Provide the [x, y] coordinate of the cell's center where the given text is located.  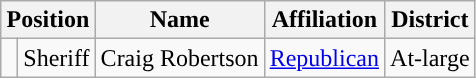
District [430, 20]
Sheriff [56, 58]
Position [48, 20]
At-large [430, 58]
Craig Robertson [180, 58]
Name [180, 20]
Republican [324, 58]
Affiliation [324, 20]
